Identify which cell holds the provided text, then report its [X, Y] central coordinate. 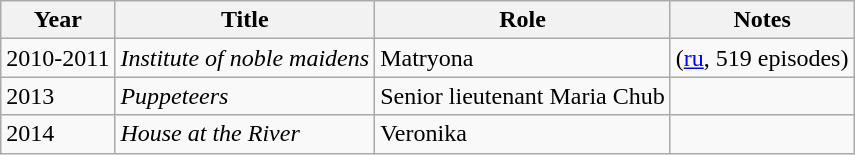
(ru, 519 episodes) [762, 58]
Notes [762, 20]
2014 [58, 134]
2010-2011 [58, 58]
2013 [58, 96]
Puppeteers [245, 96]
House at the River [245, 134]
Senior lieutenant Maria Chub [523, 96]
Title [245, 20]
Matryona [523, 58]
Role [523, 20]
Institute of noble maidens [245, 58]
Year [58, 20]
Veronika [523, 134]
